Find where the given text appears and provide that cell's center as [X, Y] coordinate. 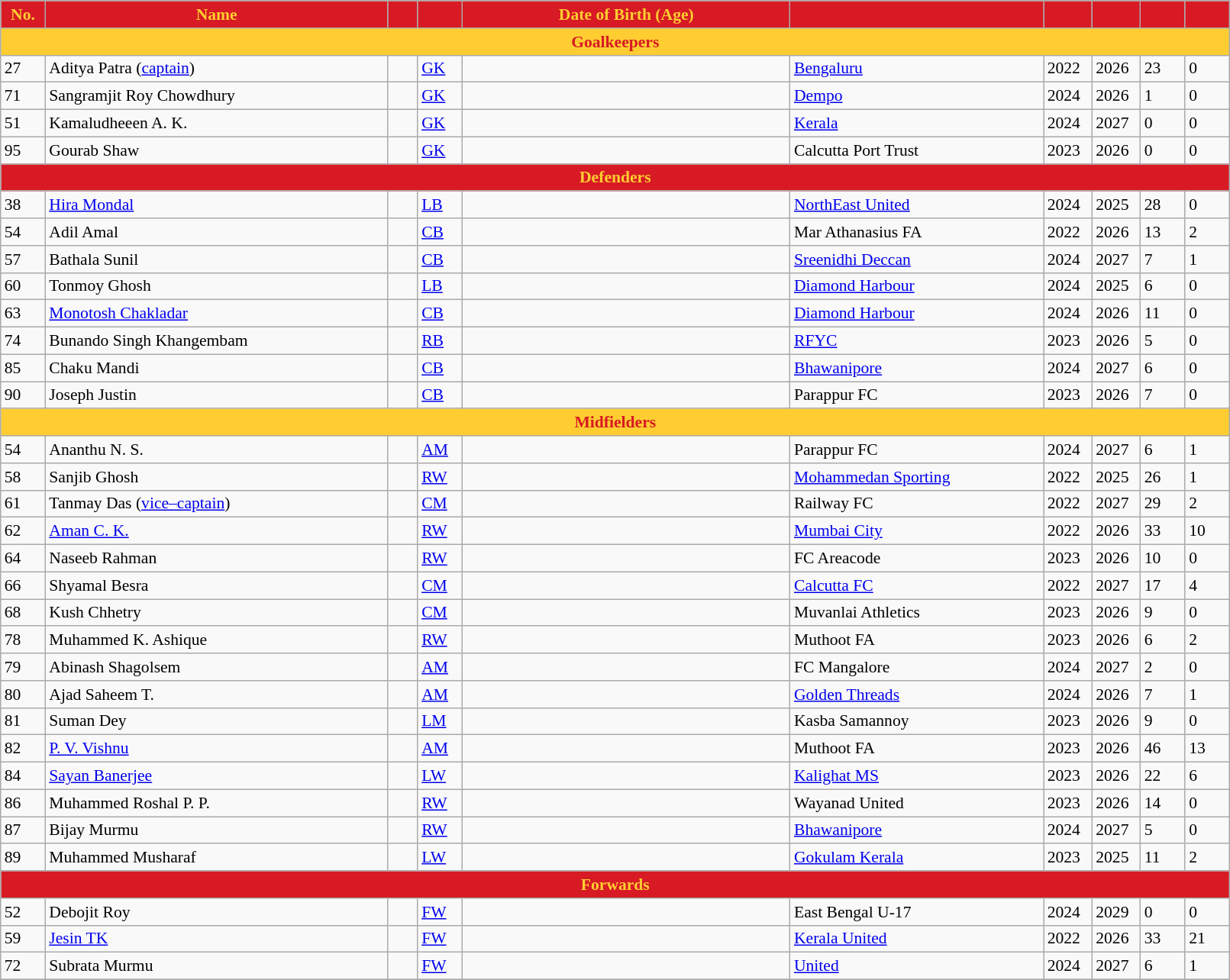
Railway FC [917, 504]
Calcutta FC [917, 585]
Mumbai City [917, 531]
LM [440, 721]
Jesin TK [217, 939]
57 [23, 260]
14 [1164, 803]
Kush Chhetry [217, 613]
Naseeb Rahman [217, 559]
86 [23, 803]
Kasba Samannoy [917, 721]
Bunando Singh Khangembam [217, 341]
FC Mangalore [917, 667]
95 [23, 150]
4 [1208, 585]
Muhammed K. Ashique [217, 640]
Calcutta Port Trust [917, 150]
NorthEast United [917, 205]
27 [23, 69]
No. [23, 15]
Muvanlai Athletics [917, 613]
Sreenidhi Deccan [917, 260]
Mohammedan Sporting [917, 477]
Aman C. K. [217, 531]
East Bengal U-17 [917, 912]
Mar Athanasius FA [917, 232]
Gokulam Kerala [917, 858]
62 [23, 531]
Kamaludheeen A. K. [217, 124]
72 [23, 966]
82 [23, 749]
46 [1164, 749]
64 [23, 559]
Muhammed Musharaf [217, 858]
80 [23, 695]
RFYC [917, 341]
Bengaluru [917, 69]
Wayanad United [917, 803]
23 [1164, 69]
Hira Mondal [217, 205]
59 [23, 939]
22 [1164, 776]
52 [23, 912]
Joseph Justin [217, 395]
Debojit Roy [217, 912]
Gourab Shaw [217, 150]
84 [23, 776]
21 [1208, 939]
Bijay Murmu [217, 830]
51 [23, 124]
38 [23, 205]
Sanjib Ghosh [217, 477]
RB [440, 341]
26 [1164, 477]
Golden Threads [917, 695]
60 [23, 286]
Tonmoy Ghosh [217, 286]
58 [23, 477]
Midfielders [615, 423]
Name [217, 15]
Kerala [917, 124]
79 [23, 667]
63 [23, 314]
Sangramjit Roy Chowdhury [217, 96]
Monotosh Chakladar [217, 314]
P. V. Vishnu [217, 749]
68 [23, 613]
87 [23, 830]
Forwards [615, 885]
Chaku Mandi [217, 368]
61 [23, 504]
Kerala United [917, 939]
17 [1164, 585]
66 [23, 585]
Muhammed Roshal P. P. [217, 803]
Shyamal Besra [217, 585]
Sayan Banerjee [217, 776]
29 [1164, 504]
Adil Amal [217, 232]
Ajad Saheem T. [217, 695]
81 [23, 721]
74 [23, 341]
United [917, 966]
Dempo [917, 96]
Abinash Shagolsem [217, 667]
Goalkeepers [615, 42]
Date of Birth (Age) [626, 15]
28 [1164, 205]
90 [23, 395]
Tanmay Das (vice–captain) [217, 504]
Kalighat MS [917, 776]
85 [23, 368]
89 [23, 858]
2029 [1116, 912]
Suman Dey [217, 721]
71 [23, 96]
78 [23, 640]
Bathala Sunil [217, 260]
Defenders [615, 178]
Subrata Murmu [217, 966]
Ananthu N. S. [217, 450]
FC Areacode [917, 559]
Aditya Patra (captain) [217, 69]
